Locate the cell with the specified text and output its [X, Y] center coordinate. 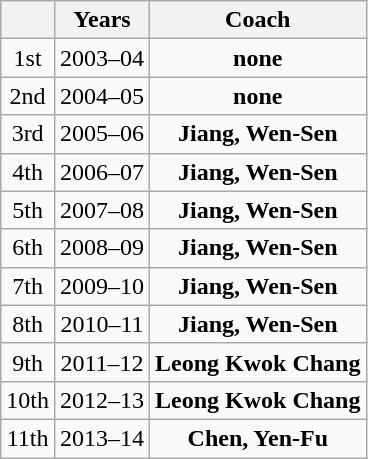
2012–13 [102, 400]
7th [28, 286]
2005–06 [102, 134]
8th [28, 324]
2010–11 [102, 324]
2004–05 [102, 96]
2006–07 [102, 172]
2003–04 [102, 58]
Years [102, 20]
10th [28, 400]
4th [28, 172]
1st [28, 58]
2013–14 [102, 438]
3rd [28, 134]
5th [28, 210]
2nd [28, 96]
2008–09 [102, 248]
6th [28, 248]
2011–12 [102, 362]
11th [28, 438]
Chen, Yen-Fu [258, 438]
2007–08 [102, 210]
9th [28, 362]
2009–10 [102, 286]
Coach [258, 20]
